Return the (X, Y) coordinate for the center point of the cell that contains the specified text.  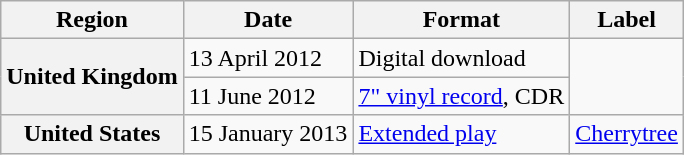
Date (268, 20)
Digital download (462, 58)
United Kingdom (92, 77)
Region (92, 20)
Cherrytree (627, 134)
United States (92, 134)
13 April 2012 (268, 58)
Extended play (462, 134)
15 January 2013 (268, 134)
Format (462, 20)
Label (627, 20)
11 June 2012 (268, 96)
7" vinyl record, CDR (462, 96)
